For the text-containing cell, return its midpoint in [X, Y] coordinate format. 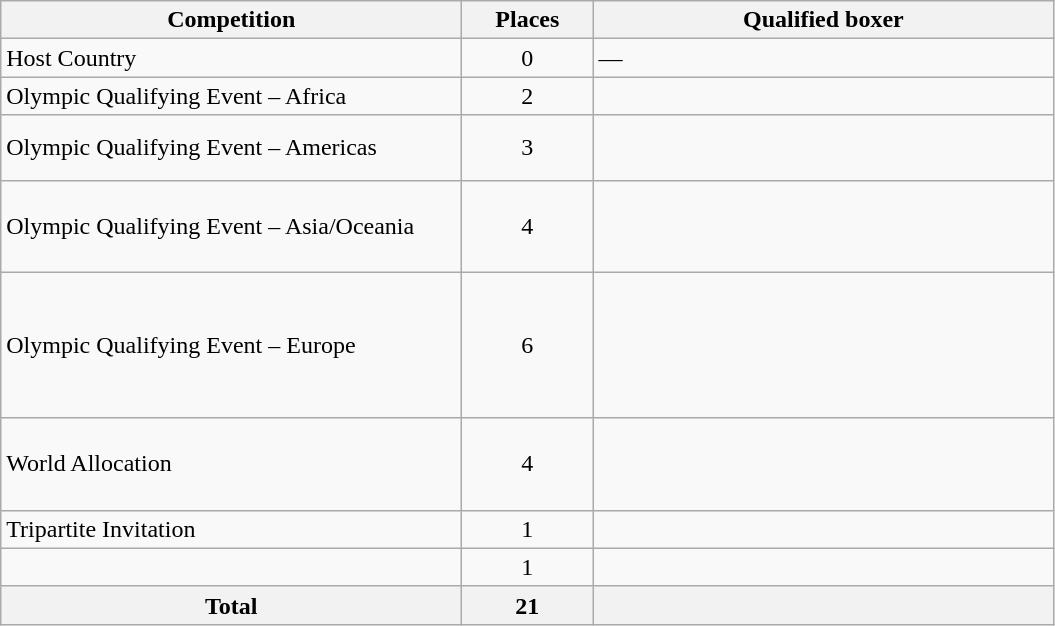
Tripartite Invitation [232, 529]
6 [528, 345]
World Allocation [232, 464]
Places [528, 20]
Olympic Qualifying Event – Africa [232, 96]
0 [528, 58]
Olympic Qualifying Event – Asia/Oceania [232, 226]
Total [232, 605]
3 [528, 148]
Competition [232, 20]
Qualified boxer [824, 20]
2 [528, 96]
Host Country [232, 58]
Olympic Qualifying Event – Americas [232, 148]
21 [528, 605]
Olympic Qualifying Event – Europe [232, 345]
— [824, 58]
